Find where the given text appears and provide that cell's center as (X, Y) coordinate. 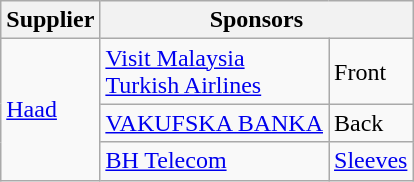
Sleeves (371, 161)
Back (371, 123)
VAKUFSKA BANKA (214, 123)
Front (371, 72)
BH Telecom (214, 161)
Haad (50, 110)
Supplier (50, 20)
Visit Malaysia Turkish Airlines (214, 72)
Sponsors (256, 20)
